Extract the (x, y) coordinate from the center of the cell holding the provided text.  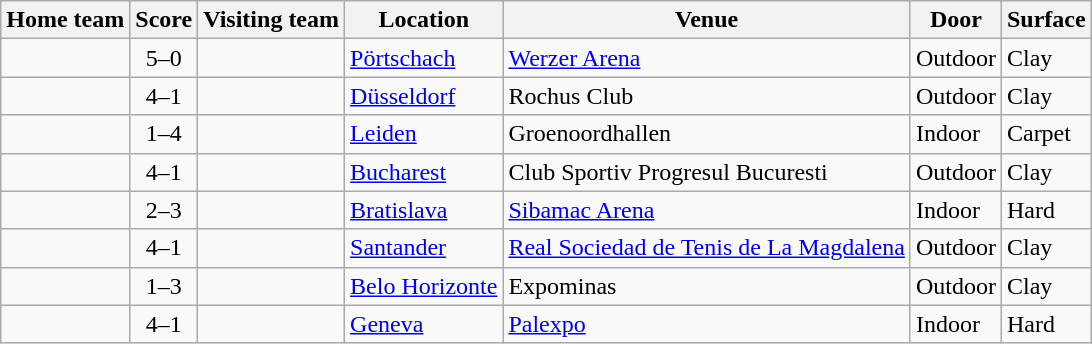
Location (424, 20)
Carpet (1046, 134)
Leiden (424, 134)
Expominas (706, 286)
Werzer Arena (706, 58)
Venue (706, 20)
Rochus Club (706, 96)
Palexpo (706, 324)
Bucharest (424, 172)
2–3 (164, 210)
Sibamac Arena (706, 210)
Score (164, 20)
Pörtschach (424, 58)
Surface (1046, 20)
Santander (424, 248)
Belo Horizonte (424, 286)
Home team (66, 20)
Club Sportiv Progresul Bucuresti (706, 172)
Real Sociedad de Tenis de La Magdalena (706, 248)
1–3 (164, 286)
Bratislava (424, 210)
Geneva (424, 324)
Groenoordhallen (706, 134)
5–0 (164, 58)
1–4 (164, 134)
Düsseldorf (424, 96)
Door (956, 20)
Visiting team (272, 20)
